Provide the (x, y) coordinate of the cell's center where the given text is located.  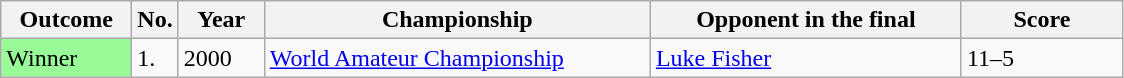
Outcome (66, 20)
2000 (221, 58)
Luke Fisher (806, 58)
11–5 (1042, 58)
No. (155, 20)
Year (221, 20)
Opponent in the final (806, 20)
World Amateur Championship (457, 58)
1. (155, 58)
Winner (66, 58)
Score (1042, 20)
Championship (457, 20)
